Identify which cell holds the provided text, then report its [x, y] central coordinate. 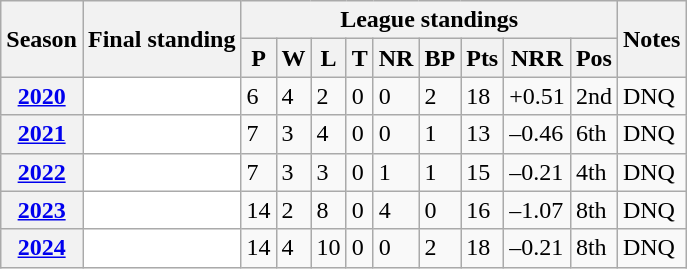
–1.07 [538, 210]
6 [258, 96]
2022 [42, 172]
T [360, 58]
2nd [594, 96]
L [328, 58]
+0.51 [538, 96]
2021 [42, 134]
13 [482, 134]
2024 [42, 248]
League standings [429, 20]
NR [396, 58]
BP [440, 58]
6th [594, 134]
–0.46 [538, 134]
16 [482, 210]
2023 [42, 210]
10 [328, 248]
P [258, 58]
Pts [482, 58]
NRR [538, 58]
15 [482, 172]
4th [594, 172]
Final standing [161, 39]
Notes [651, 39]
2020 [42, 96]
Pos [594, 58]
8 [328, 210]
Season [42, 39]
W [294, 58]
